Find where the given text appears and provide that cell's center as [X, Y] coordinate. 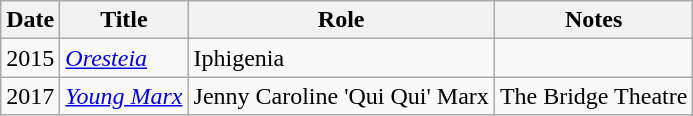
Title [124, 20]
Iphigenia [341, 58]
Oresteia [124, 58]
Notes [594, 20]
The Bridge Theatre [594, 96]
Jenny Caroline 'Qui Qui' Marx [341, 96]
Young Marx [124, 96]
2015 [30, 58]
Date [30, 20]
Role [341, 20]
2017 [30, 96]
